Determine the [x, y] coordinate at the center of the cell enclosing the given text.  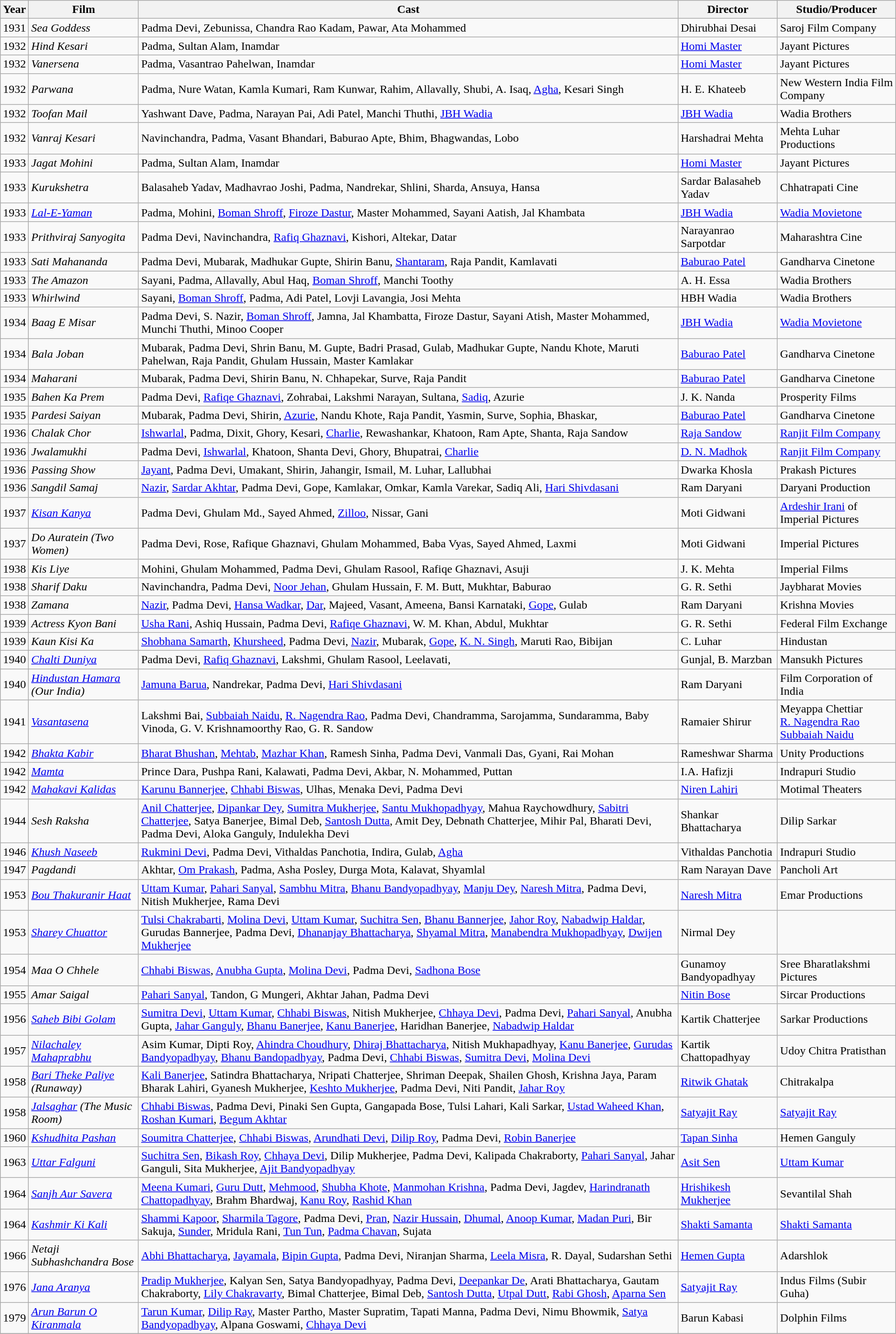
Mansukh Pictures [837, 660]
Nirmal Dey [728, 932]
Do Auratein (Two Women) [84, 544]
Bhakta Kabir [84, 753]
1956 [14, 1019]
1976 [14, 1287]
1944 [14, 821]
Netaji Subhashchandra Bose [84, 1255]
Narayanrao Sarpotdar [728, 237]
Saroj Film Company [837, 28]
Jana Aranya [84, 1287]
Year [14, 10]
C. Luhar [728, 642]
Navinchandra, Padma Devi, Noor Jehan, Ghulam Hussain, F. M. Butt, Mukhtar, Baburao [408, 587]
Kartik Chattopadhyay [728, 1051]
Sea Goddess [84, 28]
Uttam Kumar [837, 1163]
Sayani, Padma, Allavally, Abul Haq, Boman Shroff, Manchi Toothy [408, 280]
Padma Devi, Ghulam Md., Sayed Ahmed, Zilloo, Nissar, Gani [408, 512]
HBH Wadia [728, 298]
Nazir, Sardar Akhtar, Padma Devi, Gope, Kamlakar, Omkar, Kamla Varekar, Sadiq Ali, Hari Shivdasani [408, 488]
Dolphin Films [837, 1318]
Prithviraj Sanyogita [84, 237]
Padma Devi, Ishwarlal, Khatoon, Shanta Devi, Ghory, Bhupatrai, Charlie [408, 452]
Padma Devi, S. Nazir, Boman Shroff, Jamna, Jal Khambatta, Firoze Dastur, Sayani Atish, Master Mohammed, Munchi Thuthi, Minoo Cooper [408, 323]
Padma Devi, Zebunissa, Chandra Rao Kadam, Pawar, Ata Mohammed [408, 28]
Jayant, Padma Devi, Umakant, Shirin, Jahangir, Ismail, M. Luhar, Lallubhai [408, 470]
Padma Devi, Rafiqe Ghaznavi, Zohrabai, Lakshmi Narayan, Sultana, Sadiq, Azurie [408, 397]
Jamuna Barua, Nandrekar, Padma Devi, Hari Shivdasani [408, 685]
Prakash Pictures [837, 470]
1931 [14, 28]
Sircar Productions [837, 995]
Imperial Pictures [837, 544]
Kaun Kisi Ka [84, 642]
Mohini, Ghulam Mohammed, Padma Devi, Ghulam Rasool, Rafiqe Ghaznavi, Asuji [408, 568]
Pardesi Saiyan [84, 415]
1963 [14, 1163]
Nazir, Padma Devi, Hansa Wadkar, Dar, Majeed, Vasant, Ameena, Bansi Karnataki, Gope, Gulab [408, 605]
Jaybharat Movies [837, 587]
Sree Bharatlakshmi Pictures [837, 970]
Gunjal, B. Marzban [728, 660]
Mubarak, Padma Devi, Shirin Banu, N. Chhapekar, Surve, Raja Pandit [408, 379]
Ishwarlal, Padma, Dixit, Ghory, Kesari, Charlie, Rewashankar, Khatoon, Ram Apte, Shanta, Raja Sandow [408, 433]
Toofan Mail [84, 113]
Studio/Producer [837, 10]
Tarun Kumar, Dilip Ray, Master Partho, Master Supratim, Tapati Manna, Padma Devi, Nimu Bhowmik, Satya Bandyopadhyay, Alpana Goswami, Chhaya Devi [408, 1318]
1957 [14, 1051]
Harshadrai Mehta [728, 138]
Padma, Vasantrao Pahelwan, Inamdar [408, 64]
Unity Productions [837, 753]
Mahakavi Kalidas [84, 790]
Film Corporation of India [837, 685]
Sayani, Boman Shroff, Padma, Adi Patel, Lovji Lavangia, Josi Mehta [408, 298]
Shankar Bhattacharya [728, 821]
Arun Barun O Kiranmala [84, 1318]
Akhtar, Om Prakash, Padma, Asha Posley, Durga Mota, Kalavat, Shyamlal [408, 870]
Shobhana Samarth, Khursheed, Padma Devi, Nazir, Mubarak, Gope, K. N. Singh, Maruti Rao, Bibijan [408, 642]
Jwalamukhi [84, 452]
1979 [14, 1318]
Gunamoy Bandyopadhyay [728, 970]
Saheb Bibi Golam [84, 1019]
Film [84, 10]
Ram Narayan Dave [728, 870]
Sharey Chuattor [84, 932]
Chalak Chor [84, 433]
Hrishikesh Mukherjee [728, 1193]
Nitin Bose [728, 995]
Mamta [84, 771]
1955 [14, 995]
Dhirubhai Desai [728, 28]
Hind Kesari [84, 46]
Passing Show [84, 470]
Rameshwar Sharma [728, 753]
The Amazon [84, 280]
Sanjh Aur Savera [84, 1193]
Krishna Movies [837, 605]
Balasaheb Yadav, Madhavrao Joshi, Padma, Nandrekar, Shlini, Sharda, Ansuya, Hansa [408, 188]
Soumitra Chatterjee, Chhabi Biswas, Arundhati Devi, Dilip Roy, Padma Devi, Robin Banerjee [408, 1138]
Maharani [84, 379]
Raja Sandow [728, 433]
Sesh Raksha [84, 821]
Chhabi Biswas, Padma Devi, Pinaki Sen Gupta, Gangapada Bose, Tulsi Lahari, Kali Sarkar, Ustad Waheed Khan, Roshan Kumari, Begum Akhtar [408, 1113]
Bahen Ka Prem [84, 397]
Amar Saigal [84, 995]
Pagdandi [84, 870]
Indus Films (Subir Guha) [837, 1287]
Hindustan [837, 642]
Cast [408, 10]
Lal-E-Yaman [84, 212]
1966 [14, 1255]
Kartik Chatterjee [728, 1019]
Nilachaley Mahaprabhu [84, 1051]
Motimal Theaters [837, 790]
Maa O Chhele [84, 970]
Baag E Misar [84, 323]
Meyappa ChettiarR. Nagendra RaoSubbaiah Naidu [837, 722]
Pahari Sanyal, Tandon, G Mungeri, Akhtar Jahan, Padma Devi [408, 995]
Imperial Films [837, 568]
J. K. Nanda [728, 397]
Ardeshir Irani of Imperial Pictures [837, 512]
H. E. Khateeb [728, 89]
Sangdil Samaj [84, 488]
Naresh Mitra [728, 894]
Whirlwind [84, 298]
Chhatrapati Cine [837, 188]
Director [728, 10]
Bala Joban [84, 354]
Zamana [84, 605]
A. H. Essa [728, 280]
Daryani Production [837, 488]
Sharif Daku [84, 587]
Sevantilal Shah [837, 1193]
Kashmir Ki Kali [84, 1225]
Khush Naseeb [84, 852]
Rukmini Devi, Padma Devi, Vithaldas Panchotia, Indira, Gulab, Agha [408, 852]
Barun Kabasi [728, 1318]
Uttam Kumar, Pahari Sanyal, Sambhu Mitra, Bhanu Bandyopadhyay, Manju Dey, Naresh Mitra, Padma Devi, Nitish Mukherjee, Rama Devi [408, 894]
Mubarak, Padma Devi, Shirin, Azurie, Nandu Khote, Raja Pandit, Yasmin, Surve, Sophia, Bhaskar, [408, 415]
Vasantasena [84, 722]
Vanersena [84, 64]
Kisan Kanya [84, 512]
Hemen Ganguly [837, 1138]
Kis Liye [84, 568]
1954 [14, 970]
Vithaldas Panchotia [728, 852]
Hindustan Hamara (Our India) [84, 685]
Prosperity Films [837, 397]
Lakshmi Bai, Subbaiah Naidu, R. Nagendra Rao, Padma Devi, Chandramma, Sarojamma, Sundaramma, Baby Vinoda, G. V. Krishnamoorthy Rao, G. R. Sandow [408, 722]
Federal Film Exchange [837, 623]
Mehta Luhar Productions [837, 138]
I.A. Hafizji [728, 771]
Udoy Chitra Pratisthan [837, 1051]
Actress Kyon Bani [84, 623]
Prince Dara, Pushpa Rani, Kalawati, Padma Devi, Akbar, N. Mohammed, Puttan [408, 771]
Sati Mahananda [84, 261]
Padma Devi, Mubarak, Madhukar Gupte, Shirin Banu, Shantaram, Raja Pandit, Kamlavati [408, 261]
Asit Sen [728, 1163]
Sardar Balasaheb Yadav [728, 188]
Bharat Bhushan, Mehtab, Mazhar Khan, Ramesh Sinha, Padma Devi, Vanmali Das, Gyani, Rai Mohan [408, 753]
Jagat Mohini [84, 163]
Chhabi Biswas, Anubha Gupta, Molina Devi, Padma Devi, Sadhona Bose [408, 970]
Chitrakalpa [837, 1082]
Sarkar Productions [837, 1019]
Tapan Sinha [728, 1138]
Bari Theke Paliye (Runaway) [84, 1082]
Karunu Bannerjee, Chhabi Biswas, Ulhas, Menaka Devi, Padma Devi [408, 790]
1946 [14, 852]
Padma Devi, Rose, Rafique Ghaznavi, Ghulam Mohammed, Baba Vyas, Sayed Ahmed, Laxmi [408, 544]
Ritwik Ghatak [728, 1082]
Vanraj Kesari [84, 138]
Yashwant Dave, Padma, Narayan Pai, Adi Patel, Manchi Thuthi, JBH Wadia [408, 113]
1960 [14, 1138]
Emar Productions [837, 894]
Pancholi Art [837, 870]
Bou Thakuranir Haat [84, 894]
D. N. Madhok [728, 452]
Padma, Mohini, Boman Shroff, Firoze Dastur, Master Mohammed, Sayani Aatish, Jal Khambata [408, 212]
Abhi Bhattacharya, Jayamala, Bipin Gupta, Padma Devi, Niranjan Sharma, Leela Misra, R. Dayal, Sudarshan Sethi [408, 1255]
Jalsaghar (The Music Room) [84, 1113]
Niren Lahiri [728, 790]
Kshudhita Pashan [84, 1138]
Ramaier Shirur [728, 722]
Uttar Falguni [84, 1163]
1941 [14, 722]
Chalti Duniya [84, 660]
Maharashtra Cine [837, 237]
Usha Rani, Ashiq Hussain, Padma Devi, Rafiqe Ghaznavi, W. M. Khan, Abdul, Mukhtar [408, 623]
1947 [14, 870]
Parwana [84, 89]
Padma Devi, Rafiq Ghaznavi, Lakshmi, Ghulam Rasool, Leelavati, [408, 660]
Dilip Sarkar [837, 821]
Padma Devi, Navinchandra, Rafiq Ghaznavi, Kishori, Altekar, Datar [408, 237]
Dwarka Khosla [728, 470]
J. K. Mehta [728, 568]
Hemen Gupta [728, 1255]
Kurukshetra [84, 188]
Navinchandra, Padma, Vasant Bhandari, Baburao Apte, Bhim, Bhagwandas, Lobo [408, 138]
Padma, Nure Watan, Kamla Kumari, Ram Kunwar, Rahim, Allavally, Shubi, A. Isaq, Agha, Kesari Singh [408, 89]
Adarshlok [837, 1255]
New Western India Film Company [837, 89]
